Identify which cell holds the provided text, then report its [x, y] central coordinate. 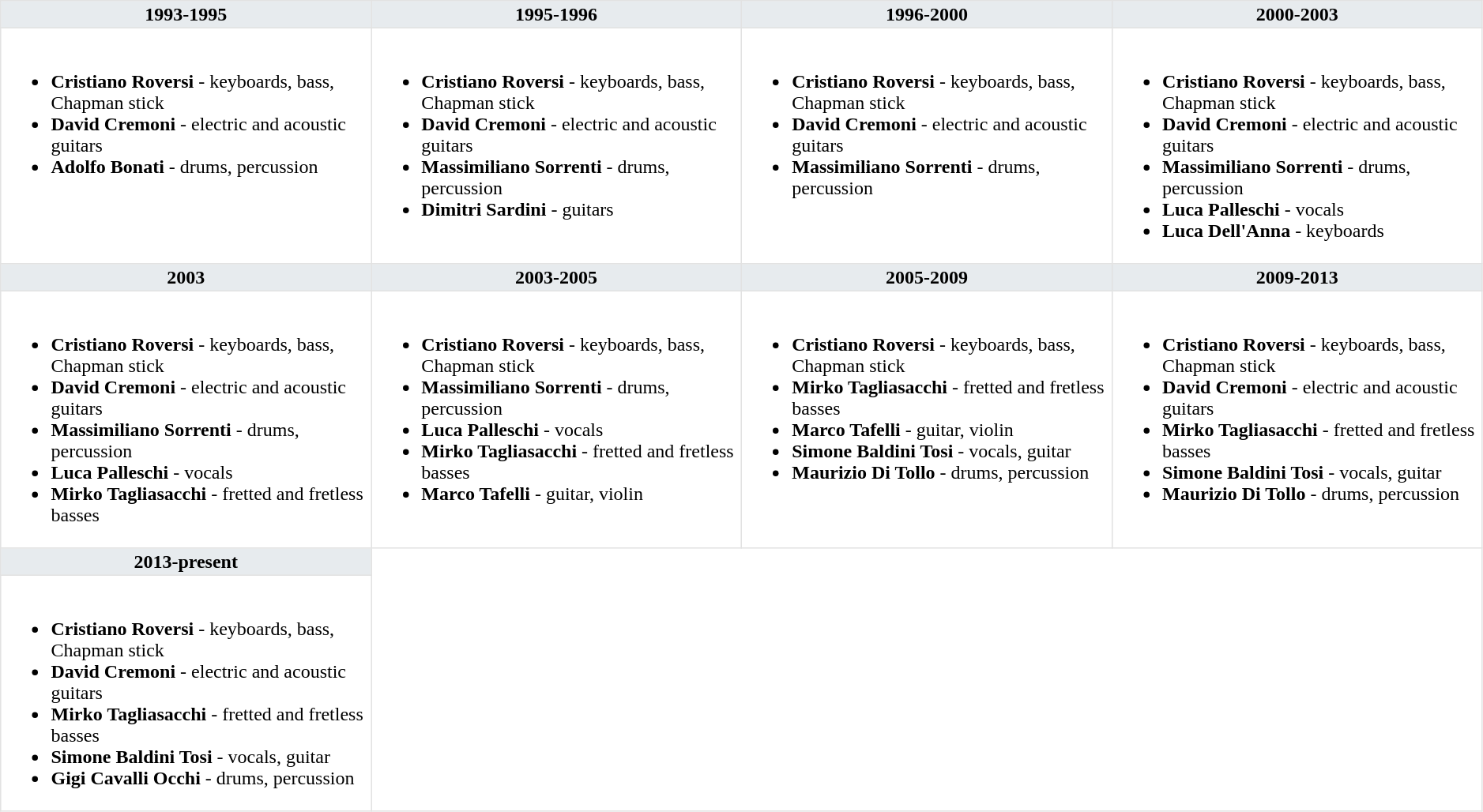
1995-1996 [556, 14]
Cristiano Roversi - keyboards, bass, Chapman stickDavid Cremoni - electric and acoustic guitarsMassimiliano Sorrenti - drums, percussion [926, 145]
2009-2013 [1297, 277]
1993-1995 [186, 14]
1996-2000 [926, 14]
2003 [186, 277]
2013-present [186, 562]
2005-2009 [926, 277]
2000-2003 [1297, 14]
Cristiano Roversi - keyboards, bass, Chapman stickDavid Cremoni - electric and acoustic guitarsAdolfo Bonati - drums, percussion [186, 145]
2003-2005 [556, 277]
